Scan for the cell matching the given text and deliver its (x, y) coordinate at center. 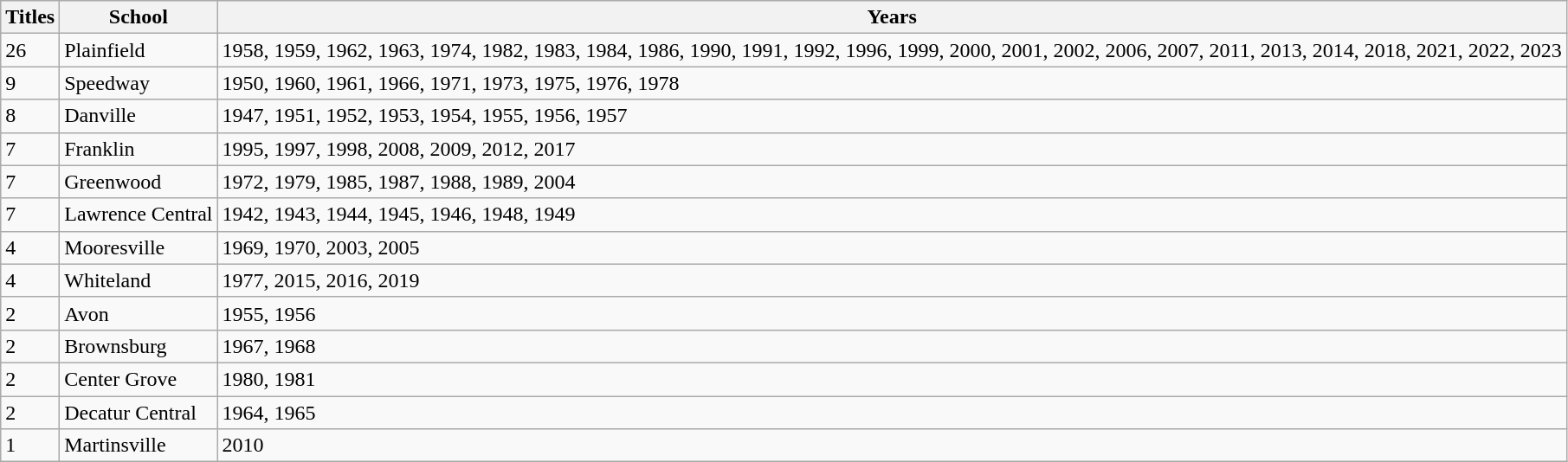
9 (30, 83)
1950, 1960, 1961, 1966, 1971, 1973, 1975, 1976, 1978 (892, 83)
School (139, 17)
1980, 1981 (892, 379)
1 (30, 446)
1969, 1970, 2003, 2005 (892, 247)
1995, 1997, 1998, 2008, 2009, 2012, 2017 (892, 149)
1964, 1965 (892, 413)
Plainfield (139, 50)
Brownsburg (139, 346)
1942, 1943, 1944, 1945, 1946, 1948, 1949 (892, 215)
2010 (892, 446)
Speedway (139, 83)
1977, 2015, 2016, 2019 (892, 280)
Greenwood (139, 182)
Danville (139, 116)
Whiteland (139, 280)
Martinsville (139, 446)
Avon (139, 313)
Years (892, 17)
1967, 1968 (892, 346)
1947, 1951, 1952, 1953, 1954, 1955, 1956, 1957 (892, 116)
1972, 1979, 1985, 1987, 1988, 1989, 2004 (892, 182)
8 (30, 116)
Titles (30, 17)
Center Grove (139, 379)
1955, 1956 (892, 313)
Franklin (139, 149)
Decatur Central (139, 413)
26 (30, 50)
Mooresville (139, 247)
Lawrence Central (139, 215)
